Return the (X, Y) coordinate for the center point of the cell that contains the specified text.  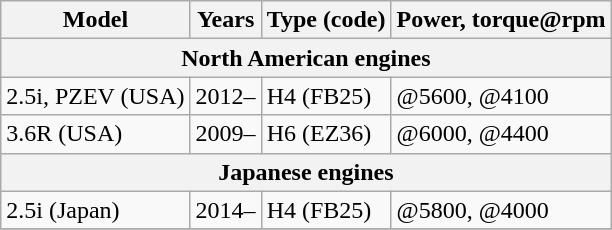
@5600, @4100 (501, 96)
@6000, @4400 (501, 134)
North American engines (306, 58)
2012– (226, 96)
2009– (226, 134)
Years (226, 20)
3.6R (USA) (96, 134)
Power, torque@rpm (501, 20)
Japanese engines (306, 172)
H6 (EZ36) (326, 134)
Type (code) (326, 20)
2.5i (Japan) (96, 210)
2014– (226, 210)
@5800, @4000 (501, 210)
Model (96, 20)
2.5i, PZEV (USA) (96, 96)
